For the text-containing cell, return its midpoint in [X, Y] coordinate format. 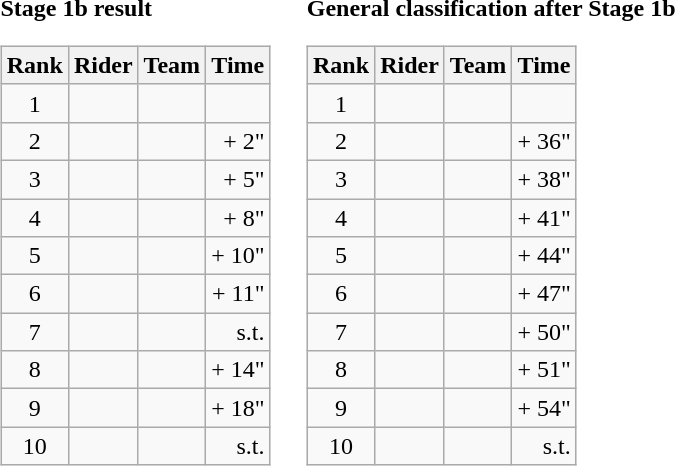
+ 8" [238, 217]
+ 38" [544, 179]
+ 54" [544, 408]
+ 5" [238, 179]
+ 50" [544, 332]
+ 41" [544, 217]
+ 2" [238, 141]
+ 14" [238, 370]
+ 10" [238, 256]
+ 44" [544, 256]
+ 47" [544, 294]
+ 51" [544, 370]
+ 18" [238, 408]
+ 11" [238, 294]
+ 36" [544, 141]
